Extract the (x, y) coordinate from the center of the cell holding the provided text.  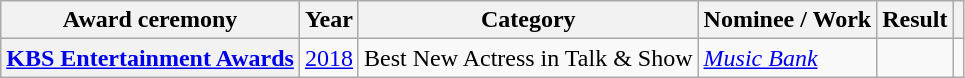
Best New Actress in Talk & Show (528, 58)
Music Bank (788, 58)
Nominee / Work (788, 20)
2018 (328, 58)
Year (328, 20)
Result (915, 20)
Award ceremony (150, 20)
KBS Entertainment Awards (150, 58)
Category (528, 20)
